Pinpoint the cell where the given text exists, returning its (X, Y) midpoint coordinate. 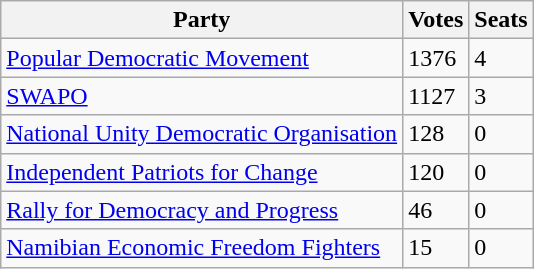
Rally for Democracy and Progress (202, 210)
Seats (501, 20)
3 (501, 96)
120 (436, 172)
Namibian Economic Freedom Fighters (202, 248)
1376 (436, 58)
Popular Democratic Movement (202, 58)
National Unity Democratic Organisation (202, 134)
SWAPO (202, 96)
4 (501, 58)
46 (436, 210)
1127 (436, 96)
Party (202, 20)
128 (436, 134)
Votes (436, 20)
Independent Patriots for Change (202, 172)
15 (436, 248)
